Return (X, Y) of the center of cell containing provided text 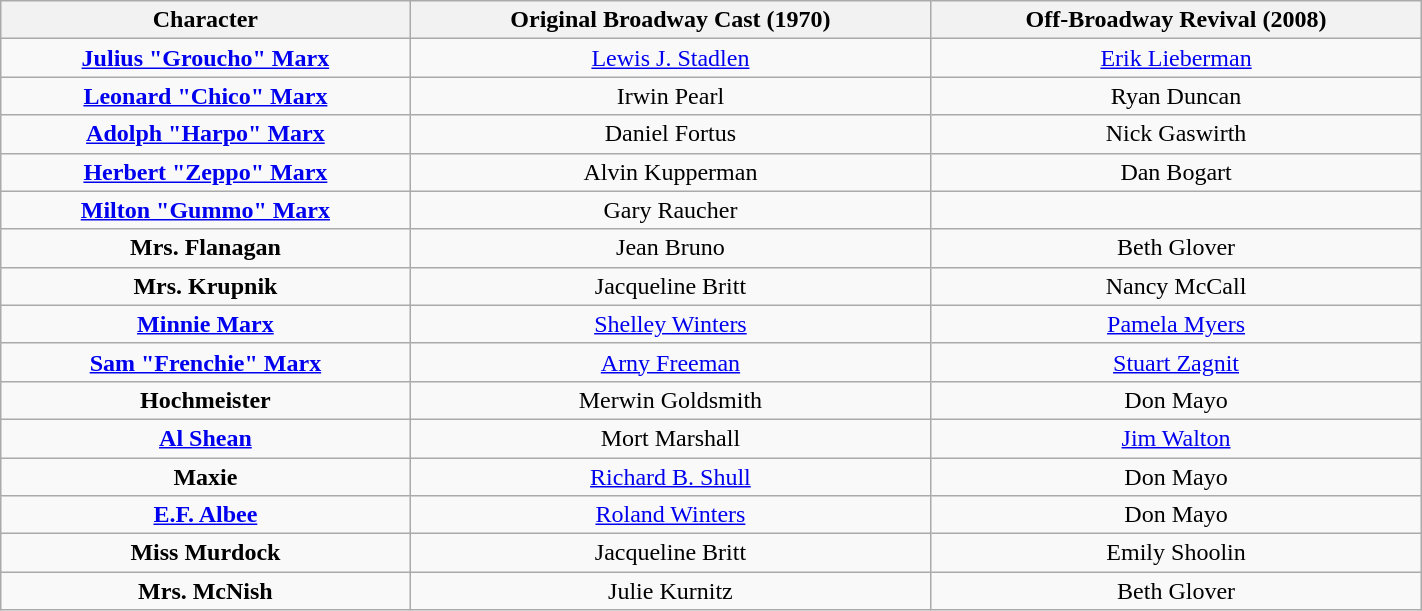
Ryan Duncan (1176, 96)
Stuart Zagnit (1176, 362)
Mort Marshall (670, 438)
Pamela Myers (1176, 324)
E.F. Albee (206, 515)
Julius "Groucho" Marx (206, 58)
Miss Murdock (206, 553)
Roland Winters (670, 515)
Mrs. Krupnik (206, 286)
Milton "Gummo" Marx (206, 210)
Maxie (206, 477)
Herbert "Zeppo" Marx (206, 172)
Original Broadway Cast (1970) (670, 20)
Mrs. Flanagan (206, 248)
Emily Shoolin (1176, 553)
Jean Bruno (670, 248)
Gary Raucher (670, 210)
Jim Walton (1176, 438)
Sam "Frenchie" Marx (206, 362)
Daniel Fortus (670, 134)
Irwin Pearl (670, 96)
Merwin Goldsmith (670, 400)
Alvin Kupperman (670, 172)
Shelley Winters (670, 324)
Off-Broadway Revival (2008) (1176, 20)
Minnie Marx (206, 324)
Nancy McCall (1176, 286)
Character (206, 20)
Arny Freeman (670, 362)
Hochmeister (206, 400)
Mrs. McNish (206, 591)
Richard B. Shull (670, 477)
Julie Kurnitz (670, 591)
Lewis J. Stadlen (670, 58)
Nick Gaswirth (1176, 134)
Leonard "Chico" Marx (206, 96)
Dan Bogart (1176, 172)
Erik Lieberman (1176, 58)
Al Shean (206, 438)
Adolph "Harpo" Marx (206, 134)
